Return the [X, Y] coordinate for the center point of the cell that contains the specified text.  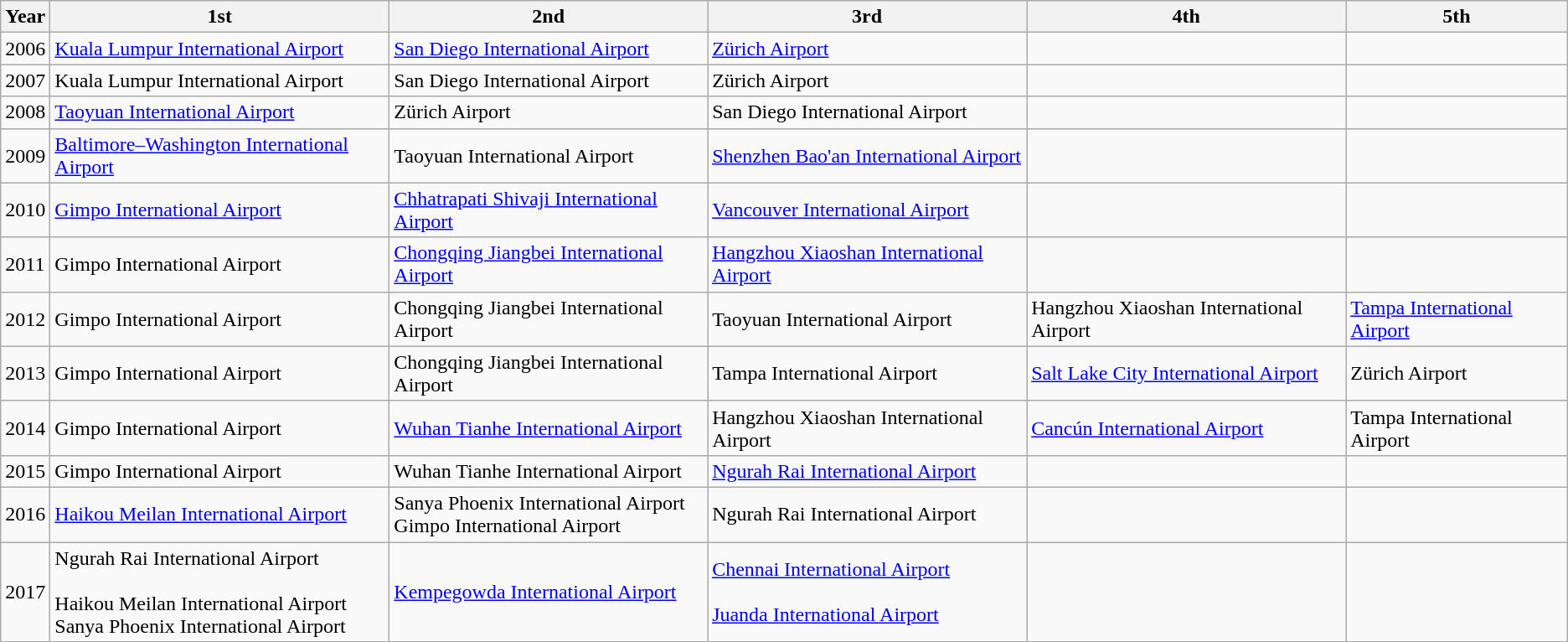
2010 [25, 210]
2017 [25, 592]
3rd [868, 17]
2013 [25, 374]
Haikou Meilan International Airport [219, 515]
4th [1186, 17]
Sanya Phoenix International Airport Gimpo International Airport [549, 515]
Vancouver International Airport [868, 210]
2011 [25, 265]
2012 [25, 318]
Chhatrapati Shivaji International Airport [549, 210]
5th [1457, 17]
2016 [25, 515]
2nd [549, 17]
Shenzhen Bao'an International Airport [868, 156]
2009 [25, 156]
Salt Lake City International Airport [1186, 374]
2007 [25, 80]
Baltimore–Washington International Airport [219, 156]
1st [219, 17]
Kempegowda International Airport [549, 592]
2014 [25, 427]
2006 [25, 49]
Ngurah Rai International Airport Haikou Meilan International Airport Sanya Phoenix International Airport [219, 592]
2008 [25, 112]
Year [25, 17]
Cancún International Airport [1186, 427]
2015 [25, 471]
Chennai International Airport Juanda International Airport [868, 592]
